Identify which cell holds the provided text, then report its [X, Y] central coordinate. 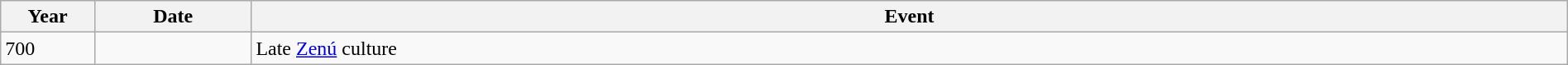
Year [48, 17]
Late Zenú culture [910, 48]
Event [910, 17]
700 [48, 48]
Date [172, 17]
